For the text-containing cell, return its midpoint in (X, Y) coordinate format. 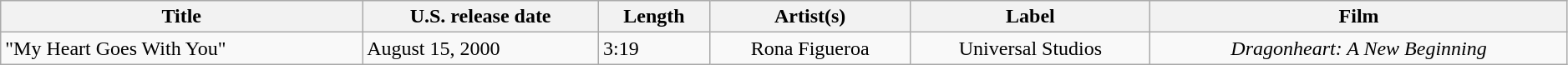
Label (1031, 17)
Rona Figueroa (810, 48)
August 15, 2000 (481, 48)
Length (655, 17)
U.S. release date (481, 17)
3:19 (655, 48)
"My Heart Goes With You" (182, 48)
Universal Studios (1031, 48)
Dragonheart: A New Beginning (1358, 48)
Artist(s) (810, 17)
Film (1358, 17)
Title (182, 17)
